Output the [X, Y] coordinate of the center of the cell containing the given text.  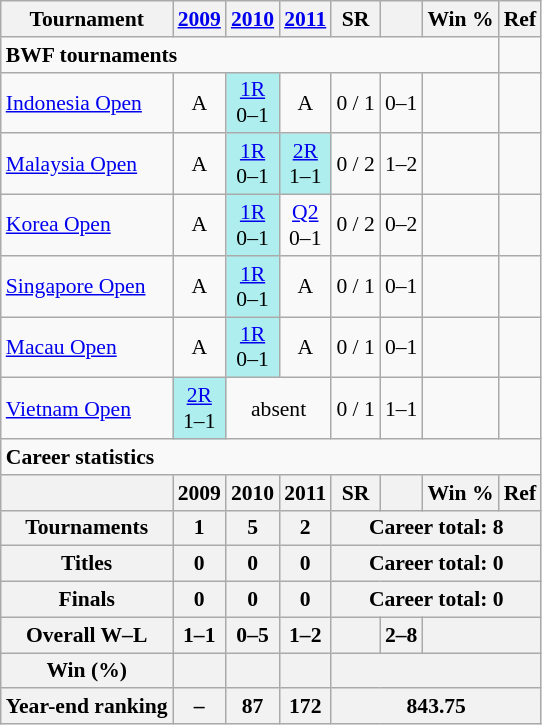
– [200, 707]
Win (%) [87, 671]
Malaysia Open [87, 164]
BWF tournaments [250, 55]
Tournaments [87, 528]
2 [305, 528]
87 [252, 707]
172 [305, 707]
2–8 [402, 635]
843.75 [436, 707]
Career statistics [271, 457]
Year-end ranking [87, 707]
Finals [87, 600]
0–2 [402, 226]
Singapore Open [87, 286]
Titles [87, 564]
Korea Open [87, 226]
Indonesia Open [87, 102]
0–5 [252, 635]
Vietnam Open [87, 408]
Tournament [87, 19]
Overall W–L [87, 635]
absent [278, 408]
Macau Open [87, 348]
Q20–1 [305, 226]
Career total: 8 [436, 528]
1 [200, 528]
5 [252, 528]
